Pinpoint the cell where the given text exists, returning its [X, Y] midpoint coordinate. 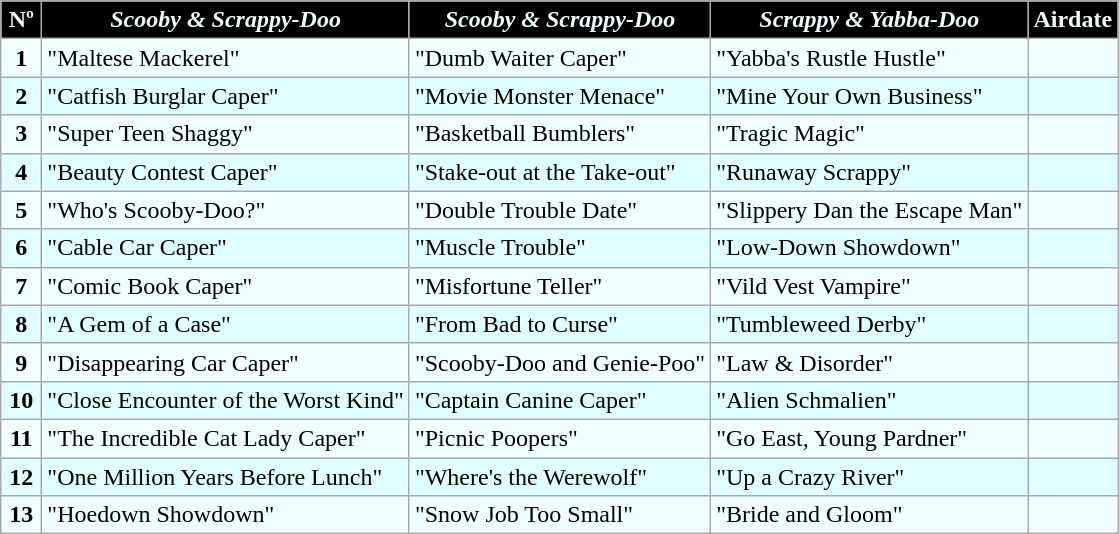
"Misfortune Teller" [560, 286]
"Movie Monster Menace" [560, 96]
"Tragic Magic" [870, 134]
"Slippery Dan the Escape Man" [870, 210]
9 [22, 362]
"Hoedown Showdown" [226, 515]
"Close Encounter of the Worst Kind" [226, 400]
"Where's the Werewolf" [560, 477]
1 [22, 58]
11 [22, 438]
"Yabba's Rustle Hustle" [870, 58]
"Dumb Waiter Caper" [560, 58]
"Disappearing Car Caper" [226, 362]
2 [22, 96]
"Double Trouble Date" [560, 210]
"Scooby-Doo and Genie-Poo" [560, 362]
8 [22, 324]
"One Million Years Before Lunch" [226, 477]
10 [22, 400]
Nº [22, 20]
"Comic Book Caper" [226, 286]
"Snow Job Too Small" [560, 515]
"Beauty Contest Caper" [226, 172]
4 [22, 172]
"Vild Vest Vampire" [870, 286]
"Basketball Bumblers" [560, 134]
5 [22, 210]
Airdate [1073, 20]
"Catfish Burglar Caper" [226, 96]
7 [22, 286]
"Cable Car Caper" [226, 248]
"Bride and Gloom" [870, 515]
"Muscle Trouble" [560, 248]
12 [22, 477]
"Tumbleweed Derby" [870, 324]
"Low-Down Showdown" [870, 248]
"From Bad to Curse" [560, 324]
"Runaway Scrappy" [870, 172]
6 [22, 248]
"Go East, Young Pardner" [870, 438]
"Captain Canine Caper" [560, 400]
"Stake-out at the Take-out" [560, 172]
"Super Teen Shaggy" [226, 134]
"A Gem of a Case" [226, 324]
"Mine Your Own Business" [870, 96]
"The Incredible Cat Lady Caper" [226, 438]
"Maltese Mackerel" [226, 58]
"Alien Schmalien" [870, 400]
"Who's Scooby-Doo?" [226, 210]
"Up a Crazy River" [870, 477]
13 [22, 515]
"Picnic Poopers" [560, 438]
"Law & Disorder" [870, 362]
Scrappy & Yabba-Doo [870, 20]
3 [22, 134]
